Return (x, y) of the center of cell containing provided text 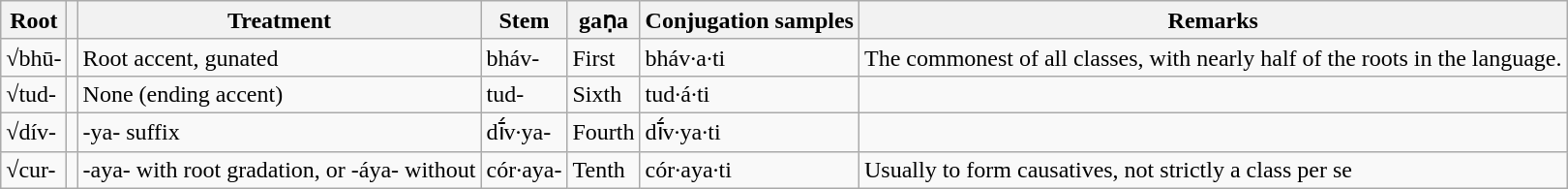
√bhū- (34, 57)
First (604, 57)
bháv·a·ti (749, 57)
The commonest of all classes, with nearly half of the roots in the language. (1213, 57)
cór·aya- (525, 170)
bháv- (525, 57)
Stem (525, 20)
Fourth (604, 132)
Sixth (604, 94)
cór·aya·ti (749, 170)
Root (34, 20)
Root accent, gunated (279, 57)
dī́v·ya- (525, 132)
gaṇa (604, 20)
Usually to form causatives, not strictly a class per se (1213, 170)
√cur- (34, 170)
None (ending accent) (279, 94)
tud- (525, 94)
-ya- suffix (279, 132)
√tud- (34, 94)
dī́v·ya·ti (749, 132)
Conjugation samples (749, 20)
tud·á·ti (749, 94)
Tenth (604, 170)
√dív- (34, 132)
Remarks (1213, 20)
Treatment (279, 20)
-aya- with root gradation, or -áya- without (279, 170)
